Locate the cell with the specified text and output its [x, y] center coordinate. 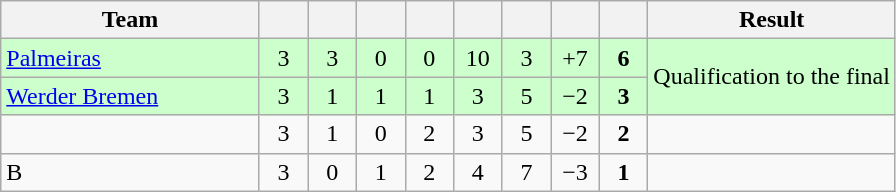
Palmeiras [130, 58]
−3 [576, 172]
6 [624, 58]
7 [526, 172]
Result [772, 20]
Qualification to the final [772, 77]
4 [478, 172]
B [130, 172]
10 [478, 58]
Werder Bremen [130, 96]
+7 [576, 58]
Team [130, 20]
